Return [x, y] of the center of cell containing provided text 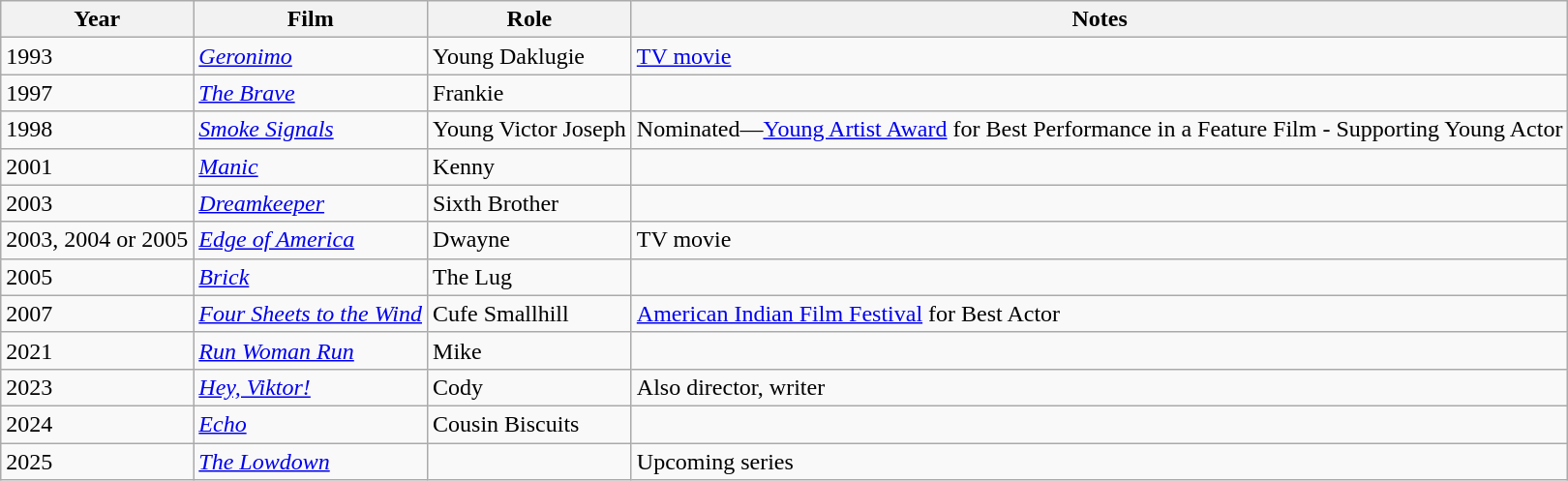
Year [97, 19]
2007 [97, 314]
1997 [97, 93]
Frankie [530, 93]
2023 [97, 387]
2001 [97, 166]
Sixth Brother [530, 203]
Role [530, 19]
Dreamkeeper [311, 203]
Also director, writer [1100, 387]
Edge of America [311, 240]
The Lowdown [311, 462]
1993 [97, 56]
Notes [1100, 19]
Dwayne [530, 240]
Film [311, 19]
Cousin Biscuits [530, 424]
Hey, Viktor! [311, 387]
Cody [530, 387]
Kenny [530, 166]
Mike [530, 350]
Run Woman Run [311, 350]
Cufe Smallhill [530, 314]
The Lug [530, 277]
Upcoming series [1100, 462]
Smoke Signals [311, 130]
American Indian Film Festival for Best Actor [1100, 314]
Geronimo [311, 56]
1998 [97, 130]
Echo [311, 424]
2021 [97, 350]
Young Victor Joseph [530, 130]
2003 [97, 203]
Young Daklugie [530, 56]
2024 [97, 424]
Manic [311, 166]
The Brave [311, 93]
2003, 2004 or 2005 [97, 240]
2005 [97, 277]
Nominated—Young Artist Award for Best Performance in a Feature Film - Supporting Young Actor [1100, 130]
2025 [97, 462]
Four Sheets to the Wind [311, 314]
Brick [311, 277]
